From the cell containing the given text, extract its center point as (X, Y) coordinate. 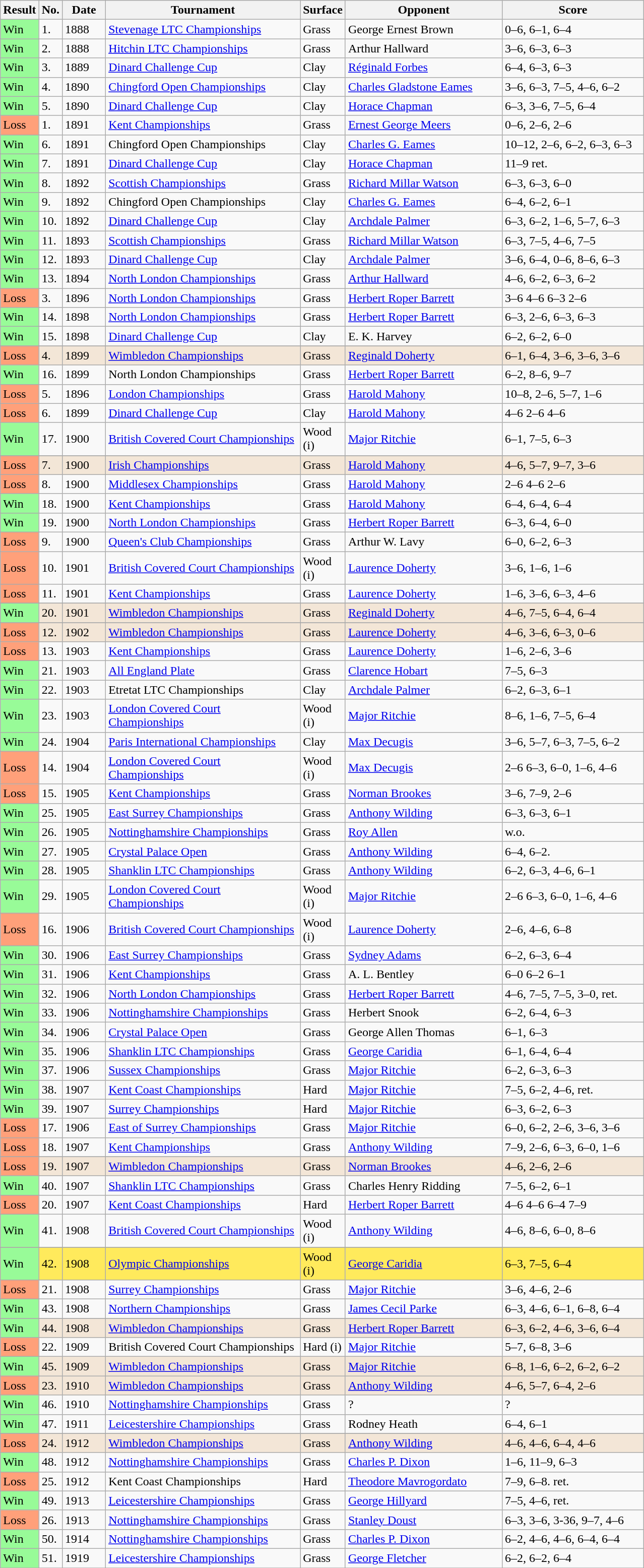
0–6, 2–6, 2–6 (572, 125)
6–1, 6–4, 3–6, 3–6, 3–6 (572, 355)
1919 (84, 1558)
Tournament (203, 10)
Charles Henry Ridding (423, 1185)
4–6 4–6 6–4 7–9 (572, 1204)
Surface (323, 10)
w.o. (572, 832)
6–0, 6–2, 2–6, 3–6, 3–6 (572, 1128)
6–4, 6–2, 6–1 (572, 202)
3–6, 7–9, 2–6 (572, 794)
11–9 ret. (572, 163)
7–5, 6–3 (572, 671)
6–2, 8–6, 9–7 (572, 375)
2–6, 4–6, 6–8 (572, 929)
39. (50, 1109)
4–6, 3–6, 6–3, 0–6 (572, 632)
6–3, 6–3, 6–1 (572, 813)
6–1, 7–5, 6–3 (572, 439)
47. (50, 1424)
6–0, 6–2, 6–3 (572, 541)
6–3, 6–2, 1–6, 5–7, 6–3 (572, 221)
No. (50, 10)
6–8, 1–6, 6–2, 6–2, 6–2 (572, 1366)
3–6, 1–6, 1–6 (572, 568)
Olympic Championships (203, 1263)
6–3, 4–6, 6–1, 6–8, 6–4 (572, 1309)
1902 (84, 632)
49. (50, 1500)
3–6, 6–3, 7–5, 4–6, 6–2 (572, 87)
1–6, 3–6, 6–3, 4–6 (572, 594)
4–6, 7–5, 6–4, 6–4 (572, 613)
4–6 2–6 4–6 (572, 413)
43. (50, 1309)
38. (50, 1090)
42. (50, 1263)
35. (50, 1051)
3–6, 4–6, 2–6 (572, 1290)
6–2, 6–3, 6–4 (572, 955)
10–8, 2–6, 5–7, 1–6 (572, 394)
7–5, 6–2, 4–6, ret. (572, 1090)
6–4, 6–2. (572, 851)
E. K. Harvey (423, 336)
1–6, 2–6, 3–6 (572, 651)
Date (84, 10)
5–7, 6–8, 3–6 (572, 1347)
6–3, 3–6, 3-36, 9–7, 4–6 (572, 1520)
40. (50, 1185)
27. (50, 851)
4–6, 5–7, 6–4, 2–6 (572, 1385)
48. (50, 1462)
Opponent (423, 10)
6–3, 7–5, 4–6, 7–5 (572, 240)
Sussex Championships (203, 1070)
51. (50, 1558)
4–6, 8–6, 6–0, 8–6 (572, 1230)
Paris International Championships (203, 742)
George Allen Thomas (423, 1032)
A. L. Bentley (423, 975)
6–3, 7–5, 6–4 (572, 1263)
Hitchin LTC Championships (203, 48)
6–3, 6–3, 6–0 (572, 183)
East of Surrey Championships (203, 1128)
3–6, 6–4, 0–6, 8–6, 6–3 (572, 260)
Northern Championships (203, 1309)
29. (50, 896)
George Ernest Brown (423, 29)
6–2, 6–3, 6–1 (572, 690)
7–9, 2–6, 6–3, 6–0, 1–6 (572, 1147)
Roy Allen (423, 832)
George Fletcher (423, 1558)
6–2, 6–4, 6–3 (572, 1013)
6–2, 4–6, 4–6, 6–4, 6–4 (572, 1539)
Score (572, 10)
1914 (84, 1539)
8–6, 1–6, 7–5, 6–4 (572, 716)
45. (50, 1366)
Irish Championships (203, 465)
4–6, 4–6, 6–4, 4–6 (572, 1443)
Charles Gladstone Eames (423, 87)
41. (50, 1230)
1911 (84, 1424)
6–3, 6–2, 6–3 (572, 1109)
6–1, 6–3 (572, 1032)
6–4, 6–1 (572, 1424)
6–2, 6–3, 4–6, 6–1 (572, 870)
10–12, 2–6, 6–2, 6–3, 6–3 (572, 144)
50. (50, 1539)
6–3, 2–6, 6–3, 6–3 (572, 317)
6–4, 6–4, 6–4 (572, 503)
1894 (84, 279)
3–6, 6–3, 6–3 (572, 48)
Clarence Hobart (423, 671)
4–6, 6–2, 6–3, 6–2 (572, 279)
George Hillyard (423, 1500)
28. (50, 870)
32. (50, 994)
Theodore Mavrogordato (423, 1481)
Herbert Snook (423, 1013)
44. (50, 1328)
6–3, 6–4, 6–0 (572, 522)
4–6, 5–7, 9–7, 3–6 (572, 465)
Queen's Club Championships (203, 541)
6–2, 6–3, 6–3 (572, 1070)
0–6, 6–1, 6–4 (572, 29)
Middlesex Championships (203, 484)
33. (50, 1013)
Stevenage LTC Championships (203, 29)
7–9, 6–8. ret. (572, 1481)
46. (50, 1405)
All England Plate (203, 671)
6–2, 6–2, 6–4 (572, 1558)
37. (50, 1070)
Arthur W. Lavy (423, 541)
Rodney Heath (423, 1424)
6–0 6–2 6–1 (572, 975)
London Championships (203, 394)
3–6, 5–7, 6–3, 7–5, 6–2 (572, 742)
3–6 4–6 6–3 2–6 (572, 298)
6–1, 6–4, 6–4 (572, 1051)
7–5, 6–2, 6–1 (572, 1185)
Hard (i) (323, 1347)
1889 (84, 68)
Stanley Doust (423, 1520)
Etretat LTC Championships (203, 690)
6–3, 3–6, 7–5, 6–4 (572, 106)
6–4, 6–3, 6–3 (572, 68)
Result (20, 10)
1–6, 11–9, 6–3 (572, 1462)
4–6, 7–5, 7–5, 3–0, ret. (572, 994)
6–3, 6–2, 4–6, 3–6, 6–4 (572, 1328)
7–5, 4–6, ret. (572, 1500)
James Cecil Parke (423, 1309)
Sydney Adams (423, 955)
Ernest George Meers (423, 125)
Réginald Forbes (423, 68)
2–6 4–6 2–6 (572, 484)
2. (50, 48)
34. (50, 1032)
6–2, 6–2, 6–0 (572, 336)
30. (50, 955)
31. (50, 975)
4–6, 2–6, 2–6 (572, 1166)
